Determine the (x, y) coordinate at the center of the cell enclosing the given text.  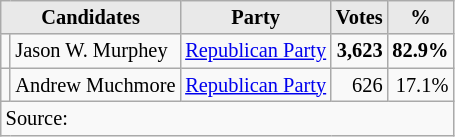
82.9% (420, 51)
Party (256, 17)
17.1% (420, 85)
626 (359, 85)
3,623 (359, 51)
Andrew Muchmore (95, 85)
Source: (227, 118)
Votes (359, 17)
% (420, 17)
Candidates (91, 17)
Jason W. Murphey (95, 51)
